Pinpoint the cell where the given text exists, returning its (x, y) midpoint coordinate. 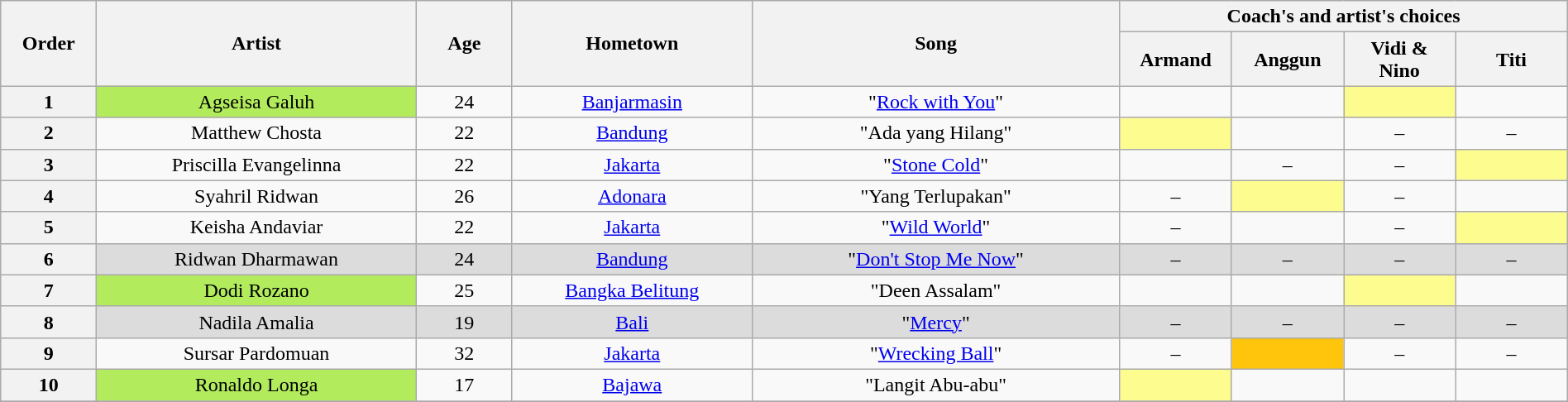
"Wrecking Ball" (936, 353)
"Ada yang Hilang" (936, 133)
Artist (256, 43)
Hometown (632, 43)
26 (464, 196)
10 (49, 385)
Agseisa Galuh (256, 102)
7 (49, 290)
Matthew Chosta (256, 133)
Adonara (632, 196)
Vidi & Nino (1399, 60)
Dodi Rozano (256, 290)
Order (49, 43)
Bajawa (632, 385)
2 (49, 133)
Priscilla Evangelinna (256, 165)
6 (49, 259)
4 (49, 196)
Song (936, 43)
Ridwan Dharmawan (256, 259)
32 (464, 353)
3 (49, 165)
"Langit Abu-abu" (936, 385)
8 (49, 322)
17 (464, 385)
5 (49, 227)
Titi (1512, 60)
19 (464, 322)
Coach's and artist's choices (1343, 17)
Bangka Belitung (632, 290)
Ronaldo Longa (256, 385)
"Don't Stop Me Now" (936, 259)
"Mercy" (936, 322)
9 (49, 353)
Bali (632, 322)
"Rock with You" (936, 102)
Banjarmasin (632, 102)
25 (464, 290)
Armand (1176, 60)
Keisha Andaviar (256, 227)
"Wild World" (936, 227)
1 (49, 102)
Age (464, 43)
"Stone Cold" (936, 165)
"Yang Terlupakan" (936, 196)
"Deen Assalam" (936, 290)
Syahril Ridwan (256, 196)
Anggun (1287, 60)
Sursar Pardomuan (256, 353)
Nadila Amalia (256, 322)
